From the cell containing the given text, extract its center point as [x, y] coordinate. 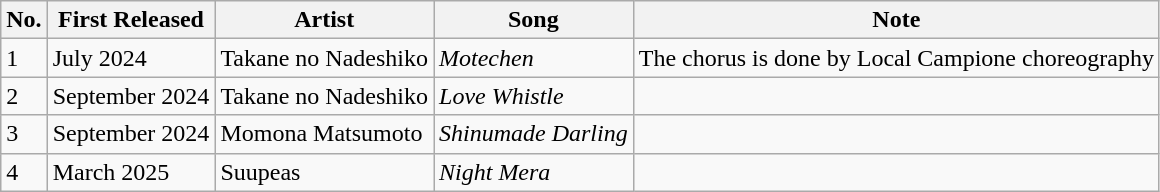
July 2024 [131, 58]
Momona Matsumoto [324, 134]
Shinumade Darling [534, 134]
Suupeas [324, 172]
First Released [131, 20]
2 [24, 96]
3 [24, 134]
Love Whistle [534, 96]
No. [24, 20]
4 [24, 172]
Motechen [534, 58]
Night Mera [534, 172]
1 [24, 58]
Song [534, 20]
The chorus is done by Local Campione choreography [896, 58]
Note [896, 20]
March 2025 [131, 172]
Artist [324, 20]
